Output the [x, y] coordinate of the center of the cell containing the given text.  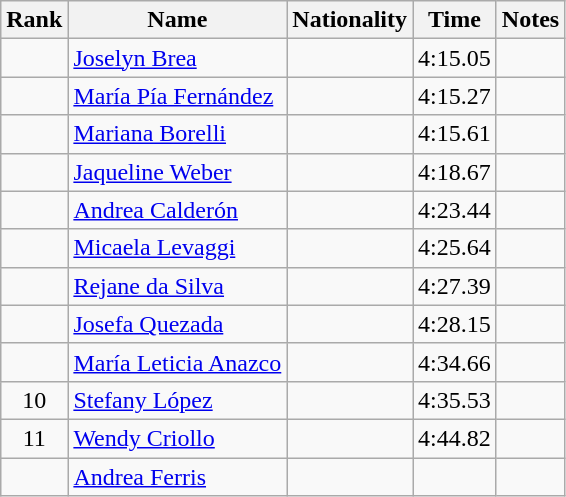
4:35.53 [455, 400]
4:15.27 [455, 96]
4:23.44 [455, 210]
Jaqueline Weber [178, 172]
10 [34, 400]
Mariana Borelli [178, 134]
4:15.61 [455, 134]
4:34.66 [455, 362]
4:18.67 [455, 172]
Time [455, 20]
Josefa Quezada [178, 324]
11 [34, 438]
Rank [34, 20]
Nationality [350, 20]
Andrea Calderón [178, 210]
Name [178, 20]
Micaela Levaggi [178, 248]
María Pía Fernández [178, 96]
4:28.15 [455, 324]
Stefany López [178, 400]
Rejane da Silva [178, 286]
4:15.05 [455, 58]
Andrea Ferris [178, 477]
Joselyn Brea [178, 58]
4:27.39 [455, 286]
María Leticia Anazco [178, 362]
Wendy Criollo [178, 438]
Notes [530, 20]
4:44.82 [455, 438]
4:25.64 [455, 248]
